Find where the given text appears and provide that cell's center as [X, Y] coordinate. 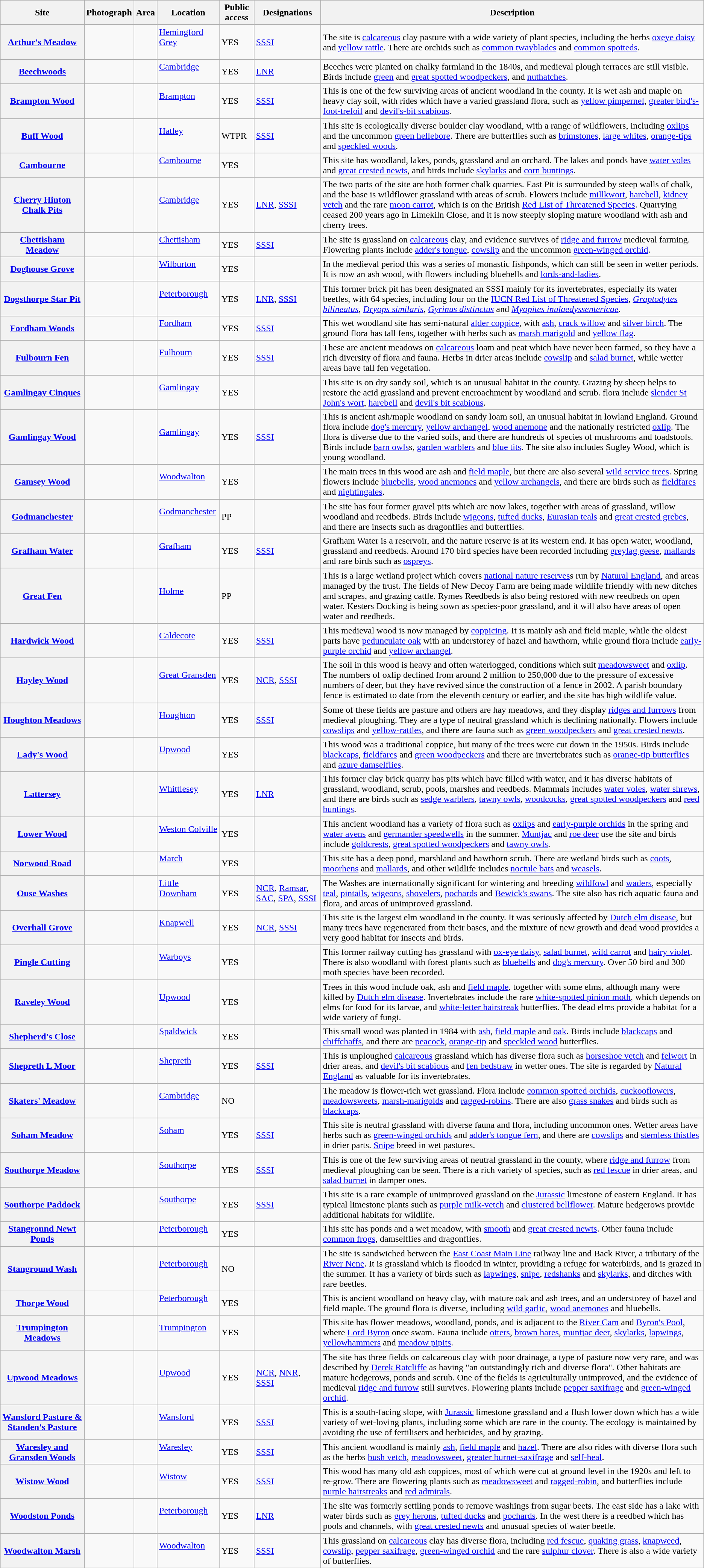
Grafham [188, 551]
Holme [188, 596]
Fordham [188, 328]
Dogsthorpe Star Pit [42, 298]
Woodston Ponds [42, 1516]
Cherry Hinton Chalk Pits [42, 205]
Beechwoods [42, 71]
Photograph [109, 13]
Ouse Washes [42, 893]
Trumpington Meadows [42, 1333]
Knapwell [188, 927]
Doghouse Grove [42, 269]
WTPR [237, 136]
Waresley and Gransden Woods [42, 1452]
March [188, 863]
Wilburton [188, 269]
Site [42, 13]
Gamlingay Cinques [42, 392]
Shepherd's Close [42, 1037]
Overhall Grove [42, 927]
Wistow [188, 1481]
Arthur's Meadow [42, 42]
Wistow Wood [42, 1481]
Skaters' Meadow [42, 1101]
Wansford [188, 1422]
This site has ponds and a wet meadow, with smooth and great crested newts. Other fauna include common frogs, damselflies and dragonflies. [512, 1234]
Fulbourn [188, 358]
Soham [188, 1135]
Lower Wood [42, 834]
Great Fen [42, 596]
Chettisham Meadow [42, 244]
Location [188, 13]
Wansford Pasture & Standen's Pasture [42, 1422]
Raveley Wood [42, 1002]
NCR, Ramsar, SAC, SPA, SSSI [287, 893]
Houghton [188, 720]
Southorpe Paddock [42, 1204]
Shepreth [188, 1066]
Lattersey [42, 794]
Public access [237, 13]
Brampton [188, 101]
Spaldwick [188, 1037]
Houghton Meadows [42, 720]
Fulbourn Fen [42, 358]
Chettisham [188, 244]
Grafham Water [42, 551]
Great Gransden [188, 680]
Fordham Woods [42, 328]
Area [145, 13]
Whittlesey [188, 794]
Norwood Road [42, 863]
Pingle Cutting [42, 962]
Trumpington [188, 1333]
Warboys [188, 962]
NCR, NNR, SSSI [287, 1377]
Weston Colville [188, 834]
Woodwalton Marsh [42, 1550]
Stanground Newt Ponds [42, 1234]
Hemingford Grey [188, 42]
Hatley [188, 136]
Waresley [188, 1452]
Buff Wood [42, 136]
Southorpe Meadow [42, 1170]
Lady's Wood [42, 754]
Soham Meadow [42, 1135]
Designations [287, 13]
Caldecote [188, 641]
Brampton Wood [42, 101]
Stanground Wash [42, 1268]
Upwood Meadows [42, 1377]
Hayley Wood [42, 680]
Description [512, 13]
Gamlingay Wood [42, 437]
Hardwick Wood [42, 641]
Little Downham [188, 893]
Shepreth L Moor [42, 1066]
Thorpe Wood [42, 1303]
Gamsey Wood [42, 482]
